Pinpoint the cell where the given text exists, returning its (X, Y) midpoint coordinate. 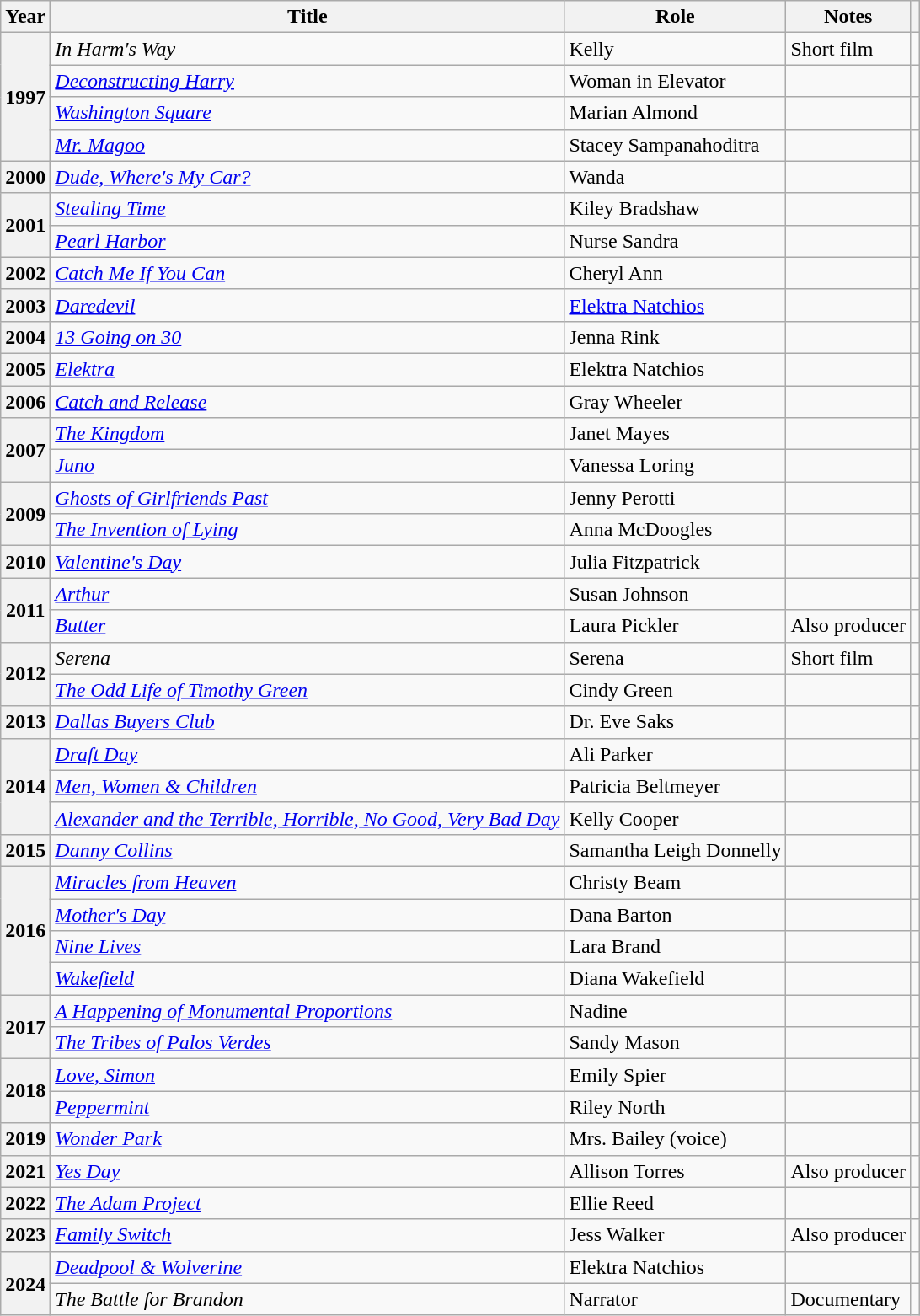
Cheryl Ann (676, 273)
Ellie Reed (676, 1203)
Draft Day (308, 754)
Dana Barton (676, 914)
The Odd Life of Timothy Green (308, 690)
Dude, Where's My Car? (308, 177)
Deconstructing Harry (308, 81)
Elektra (308, 369)
Wonder Park (308, 1139)
Peppermint (308, 1107)
Kiley Bradshaw (676, 209)
Catch and Release (308, 402)
Narrator (676, 1299)
2016 (25, 930)
Emily Spier (676, 1075)
2018 (25, 1091)
Christy Beam (676, 882)
Nine Lives (308, 947)
Danny Collins (308, 850)
Mr. Magoo (308, 145)
Ali Parker (676, 754)
Yes Day (308, 1171)
2015 (25, 850)
The Invention of Lying (308, 530)
Men, Women & Children (308, 786)
Family Switch (308, 1235)
Miracles from Heaven (308, 882)
Daredevil (308, 305)
Dallas Buyers Club (308, 722)
Deadpool & Wolverine (308, 1267)
Ghosts of Girlfriends Past (308, 498)
The Kingdom (308, 434)
2014 (25, 786)
Nadine (676, 1011)
2009 (25, 514)
Jenna Rink (676, 337)
The Battle for Brandon (308, 1299)
2010 (25, 562)
Patricia Beltmeyer (676, 786)
Marian Almond (676, 113)
13 Going on 30 (308, 337)
Wanda (676, 177)
Wakefield (308, 979)
Laura Pickler (676, 626)
Cindy Green (676, 690)
Arthur (308, 594)
2023 (25, 1235)
2021 (25, 1171)
2022 (25, 1203)
Title (308, 17)
Jenny Perotti (676, 498)
Riley North (676, 1107)
Stacey Sampanahoditra (676, 145)
2002 (25, 273)
Love, Simon (308, 1075)
A Happening of Monumental Proportions (308, 1011)
2013 (25, 722)
Catch Me If You Can (308, 273)
Stealing Time (308, 209)
Julia Fitzpatrick (676, 562)
Washington Square (308, 113)
2017 (25, 1027)
2024 (25, 1283)
Role (676, 17)
1997 (25, 97)
2019 (25, 1139)
Pearl Harbor (308, 241)
Woman in Elevator (676, 81)
2003 (25, 305)
Mrs. Bailey (voice) (676, 1139)
In Harm's Way (308, 49)
Sandy Mason (676, 1043)
Susan Johnson (676, 594)
Janet Mayes (676, 434)
The Tribes of Palos Verdes (308, 1043)
Samantha Leigh Donnelly (676, 850)
Vanessa Loring (676, 466)
Mother's Day (308, 914)
Lara Brand (676, 947)
Diana Wakefield (676, 979)
Gray Wheeler (676, 402)
Jess Walker (676, 1235)
2007 (25, 450)
Juno (308, 466)
Allison Torres (676, 1171)
Valentine's Day (308, 562)
Kelly (676, 49)
2012 (25, 674)
Anna McDoogles (676, 530)
Year (25, 17)
The Adam Project (308, 1203)
2005 (25, 369)
Documentary (848, 1299)
2000 (25, 177)
Butter (308, 626)
2006 (25, 402)
2004 (25, 337)
Notes (848, 17)
Dr. Eve Saks (676, 722)
Alexander and the Terrible, Horrible, No Good, Very Bad Day (308, 818)
2001 (25, 225)
Nurse Sandra (676, 241)
2011 (25, 610)
Kelly Cooper (676, 818)
